Return [X, Y] of the center of cell containing provided text 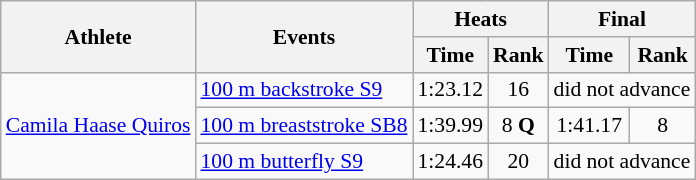
1:39.99 [450, 126]
20 [518, 162]
Final [622, 19]
100 m backstroke S9 [304, 90]
1:24.46 [450, 162]
Camila Haase Quiros [98, 126]
8 Q [518, 126]
Heats [480, 19]
Athlete [98, 36]
100 m breaststroke SB8 [304, 126]
Events [304, 36]
8 [662, 126]
1:23.12 [450, 90]
100 m butterfly S9 [304, 162]
16 [518, 90]
1:41.17 [590, 126]
